Locate the cell with the specified text and output its [x, y] center coordinate. 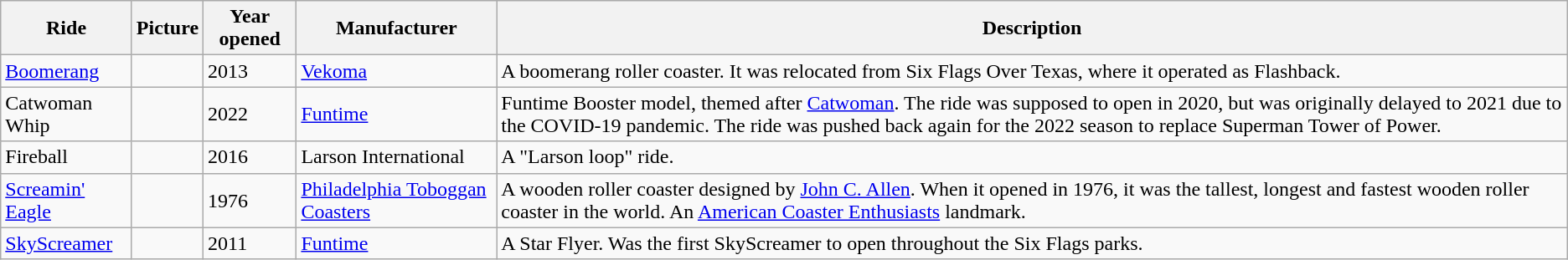
Picture [168, 28]
1976 [250, 201]
Catwoman Whip [67, 114]
SkyScreamer [67, 243]
2022 [250, 114]
Year opened [250, 28]
Vekoma [397, 71]
Screamin' Eagle [67, 201]
Description [1032, 28]
Larson International [397, 157]
2016 [250, 157]
2011 [250, 243]
Boomerang [67, 71]
A boomerang roller coaster. It was relocated from Six Flags Over Texas, where it operated as Flashback. [1032, 71]
Philadelphia Toboggan Coasters [397, 201]
Manufacturer [397, 28]
A "Larson loop" ride. [1032, 157]
2013 [250, 71]
A Star Flyer. Was the first SkyScreamer to open throughout the Six Flags parks. [1032, 243]
Ride [67, 28]
Fireball [67, 157]
